Extract the (X, Y) coordinate from the center of the cell holding the provided text.  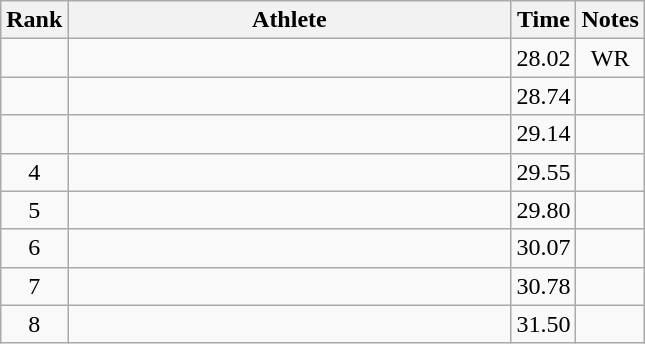
28.02 (544, 58)
Rank (34, 20)
28.74 (544, 96)
30.78 (544, 286)
30.07 (544, 248)
31.50 (544, 324)
29.14 (544, 134)
Notes (610, 20)
5 (34, 210)
29.80 (544, 210)
Time (544, 20)
Athlete (290, 20)
29.55 (544, 172)
6 (34, 248)
7 (34, 286)
WR (610, 58)
4 (34, 172)
8 (34, 324)
